Extract the [X, Y] coordinate from the center of the cell holding the provided text.  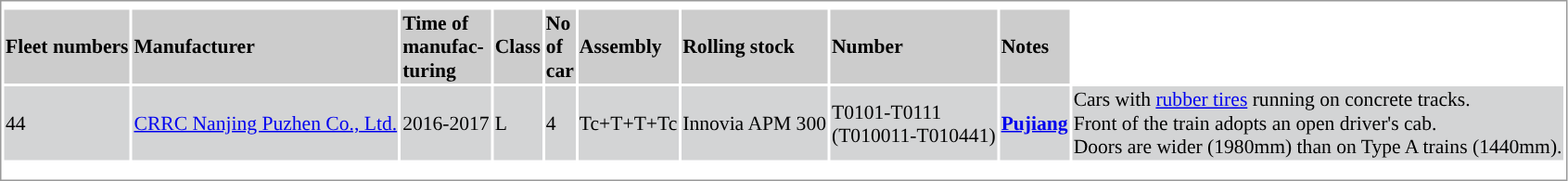
Assembly [628, 46]
2016-2017 [447, 123]
Tc+T+T+Tc [628, 123]
Class [517, 46]
Manufacturer [265, 46]
Number [913, 46]
CRRC Nanjing Puzhen Co., Ltd. [265, 123]
No of car [560, 46]
Notes [1035, 46]
L [517, 123]
44 [67, 123]
4 [560, 123]
T0101-T0111(T010011-T010441) [913, 123]
Fleet numbers [67, 46]
Rolling stock [755, 46]
Pujiang [1035, 123]
Time of manufac-turing [447, 46]
Innovia APM 300 [755, 123]
